Identify which cell holds the provided text, then report its (x, y) central coordinate. 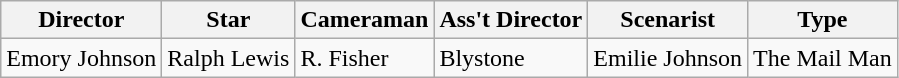
Star (228, 20)
Emilie Johnson (668, 58)
Ass't Director (511, 20)
Type (823, 20)
Cameraman (364, 20)
The Mail Man (823, 58)
Blystone (511, 58)
Emory Johnson (82, 58)
Scenarist (668, 20)
Director (82, 20)
Ralph Lewis (228, 58)
R. Fisher (364, 58)
